From the cell containing the given text, extract its center point as (x, y) coordinate. 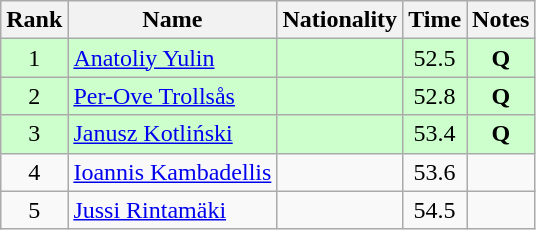
Ioannis Kambadellis (172, 172)
Nationality (340, 20)
54.5 (435, 210)
52.5 (435, 58)
53.6 (435, 172)
Time (435, 20)
53.4 (435, 134)
4 (34, 172)
52.8 (435, 96)
2 (34, 96)
3 (34, 134)
Name (172, 20)
Anatoliy Yulin (172, 58)
Per-Ove Trollsås (172, 96)
Janusz Kotliński (172, 134)
Rank (34, 20)
5 (34, 210)
Jussi Rintamäki (172, 210)
1 (34, 58)
Notes (501, 20)
